From the cell containing the given text, extract its center point as [X, Y] coordinate. 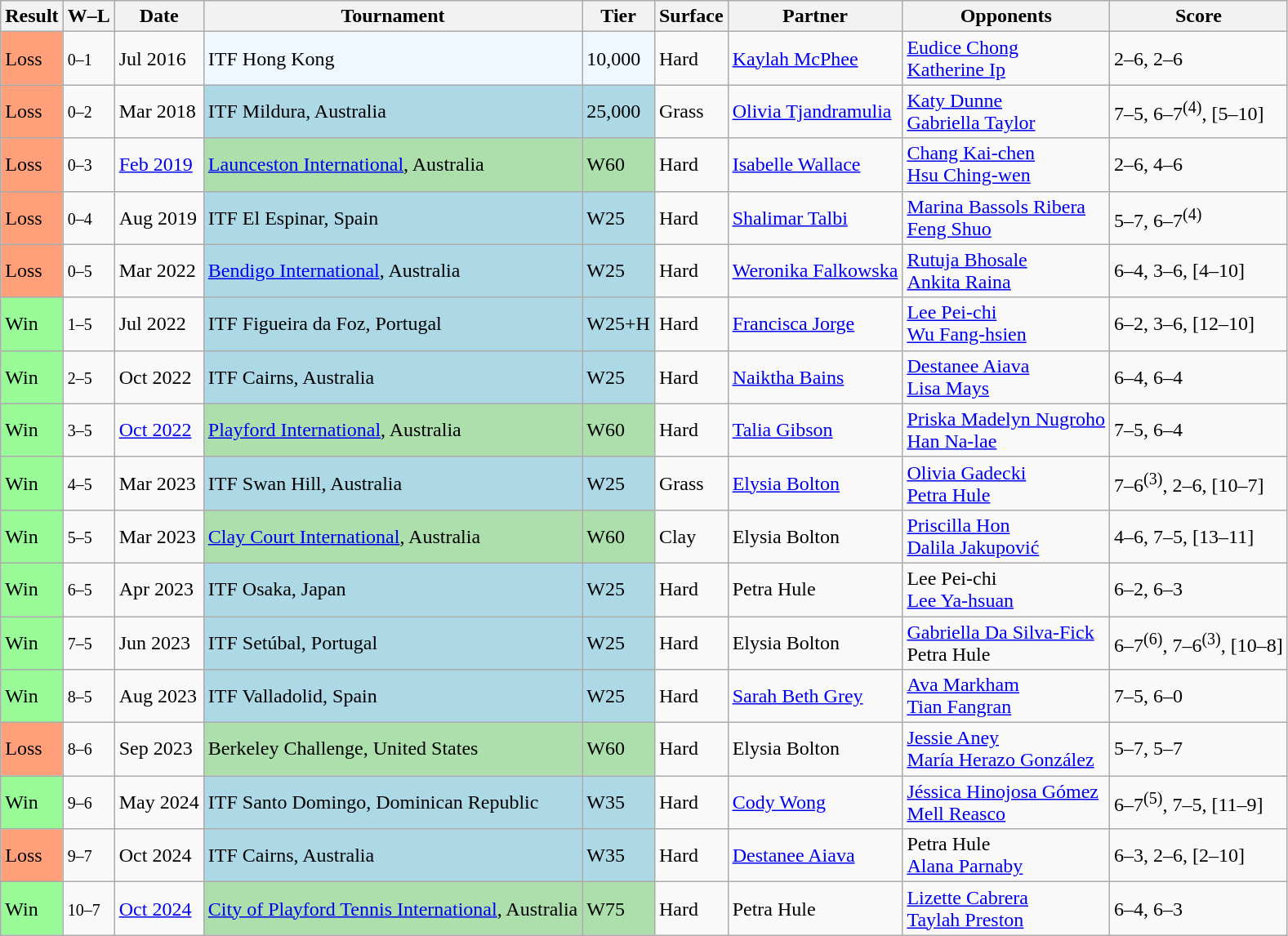
Clay Court International, Australia [393, 536]
ITF Mildura, Australia [393, 111]
Score [1199, 16]
Jéssica Hinojosa Gómez Mell Reasco [1006, 802]
2–6, 2–6 [1199, 59]
Surface [691, 16]
Olivia Tjandramulia [815, 111]
City of Playford Tennis International, Australia [393, 908]
ITF Valladolid, Spain [393, 696]
5–7, 6–7(4) [1199, 217]
Cody Wong [815, 802]
Clay [691, 536]
W75 [619, 908]
4–5 [88, 484]
Katy Dunne Gabriella Taylor [1006, 111]
Partner [815, 16]
6–5 [88, 590]
Mar 2022 [158, 271]
5–7, 5–7 [1199, 750]
ITF Santo Domingo, Dominican Republic [393, 802]
2–5 [88, 377]
Date [158, 16]
10,000 [619, 59]
Jul 2022 [158, 323]
Aug 2019 [158, 217]
3–5 [88, 430]
6–7(6), 7–6(3), [10–8] [1199, 642]
Tier [619, 16]
Feb 2019 [158, 165]
Ava Markham Tian Fangran [1006, 696]
0–2 [88, 111]
7–5, 6–0 [1199, 696]
ITF Figueira da Foz, Portugal [393, 323]
Sarah Beth Grey [815, 696]
Playford International, Australia [393, 430]
6–2, 3–6, [12–10] [1199, 323]
Destanee Aiava [815, 856]
6–4, 6–4 [1199, 377]
7–5, 6–7(4), [5–10] [1199, 111]
7–6(3), 2–6, [10–7] [1199, 484]
Launceston International, Australia [393, 165]
W–L [88, 16]
6–2, 6–3 [1199, 590]
9–6 [88, 802]
Apr 2023 [158, 590]
Rutuja Bhosale Ankita Raina [1006, 271]
ITF Swan Hill, Australia [393, 484]
Marina Bassols Ribera Feng Shuo [1006, 217]
Shalimar Talbi [815, 217]
Priscilla Hon Dalila Jakupović [1006, 536]
Chang Kai-chen Hsu Ching-wen [1006, 165]
6–4, 6–3 [1199, 908]
6–7(5), 7–5, [11–9] [1199, 802]
8–5 [88, 696]
6–4, 3–6, [4–10] [1199, 271]
Lizette Cabrera Taylah Preston [1006, 908]
Aug 2023 [158, 696]
Tournament [393, 16]
0–5 [88, 271]
Jul 2016 [158, 59]
0–4 [88, 217]
1–5 [88, 323]
Sep 2023 [158, 750]
Kaylah McPhee [815, 59]
Lee Pei-chi Lee Ya-hsuan [1006, 590]
4–6, 7–5, [13–11] [1199, 536]
9–7 [88, 856]
Petra Hule Alana Parnaby [1006, 856]
2–6, 4–6 [1199, 165]
10–7 [88, 908]
Olivia Gadecki Petra Hule [1006, 484]
Weronika Falkowska [815, 271]
Destanee Aiava Lisa Mays [1006, 377]
Naiktha Bains [815, 377]
Eudice Chong Katherine Ip [1006, 59]
7–5, 6–4 [1199, 430]
Lee Pei-chi Wu Fang-hsien [1006, 323]
0–1 [88, 59]
Bendigo International, Australia [393, 271]
Jun 2023 [158, 642]
Priska Madelyn Nugroho Han Na-lae [1006, 430]
Talia Gibson [815, 430]
Opponents [1006, 16]
ITF Setúbal, Portugal [393, 642]
Mar 2018 [158, 111]
5–5 [88, 536]
0–3 [88, 165]
ITF Hong Kong [393, 59]
7–5 [88, 642]
25,000 [619, 111]
ITF Osaka, Japan [393, 590]
W25+H [619, 323]
Francisca Jorge [815, 323]
8–6 [88, 750]
6–3, 2–6, [2–10] [1199, 856]
Isabelle Wallace [815, 165]
Berkeley Challenge, United States [393, 750]
Gabriella Da Silva-Fick Petra Hule [1006, 642]
May 2024 [158, 802]
Result [32, 16]
ITF El Espinar, Spain [393, 217]
Jessie Aney María Herazo González [1006, 750]
